Return the [X, Y] coordinate for the center point of the cell that contains the specified text.  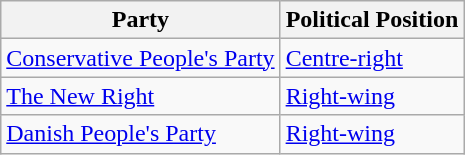
Party [140, 20]
Conservative People's Party [140, 58]
Political Position [372, 20]
The New Right [140, 96]
Centre-right [372, 58]
Danish People's Party [140, 134]
